Detect which cell encompasses the target text, then output its [X, Y] center coordinate. 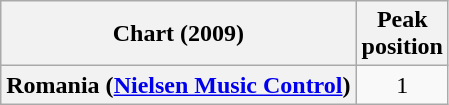
Romania (Nielsen Music Control) [178, 85]
Peakposition [402, 34]
Chart (2009) [178, 34]
1 [402, 85]
